Determine the (x, y) coordinate at the center of the cell enclosing the given text.  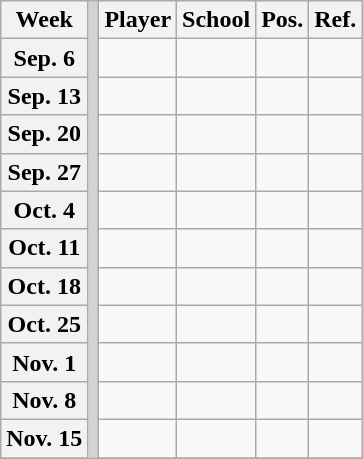
Pos. (282, 20)
School (216, 20)
Oct. 18 (44, 286)
Sep. 20 (44, 134)
Sep. 6 (44, 58)
Ref. (336, 20)
Week (44, 20)
Nov. 15 (44, 438)
Nov. 1 (44, 362)
Sep. 13 (44, 96)
Oct. 25 (44, 324)
Sep. 27 (44, 172)
Player (138, 20)
Nov. 8 (44, 400)
Oct. 4 (44, 210)
Oct. 11 (44, 248)
